Return [X, Y] of the center of cell containing provided text 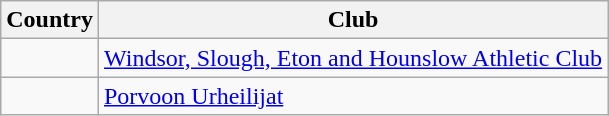
Club [352, 20]
Country [50, 20]
Windsor, Slough, Eton and Hounslow Athletic Club [352, 58]
Porvoon Urheilijat [352, 96]
